Return (x, y) of the center of cell containing provided text 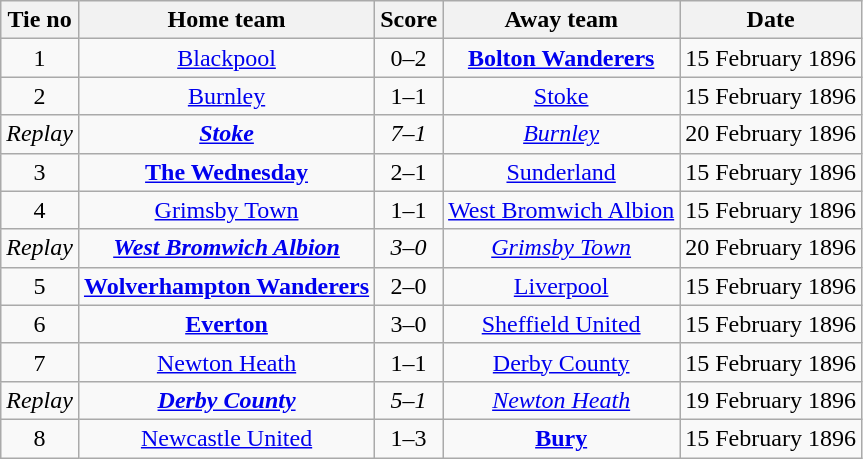
The Wednesday (226, 172)
2–0 (409, 286)
6 (40, 324)
4 (40, 210)
3 (40, 172)
Sheffield United (562, 324)
2–1 (409, 172)
Bolton Wanderers (562, 58)
5–1 (409, 400)
Tie no (40, 20)
7–1 (409, 134)
Liverpool (562, 286)
5 (40, 286)
0–2 (409, 58)
7 (40, 362)
Everton (226, 324)
Newcastle United (226, 438)
Sunderland (562, 172)
Away team (562, 20)
8 (40, 438)
19 February 1896 (771, 400)
Wolverhampton Wanderers (226, 286)
Score (409, 20)
1–3 (409, 438)
2 (40, 96)
Home team (226, 20)
Blackpool (226, 58)
1 (40, 58)
Date (771, 20)
Bury (562, 438)
